Extract the [X, Y] coordinate from the center of the cell holding the provided text.  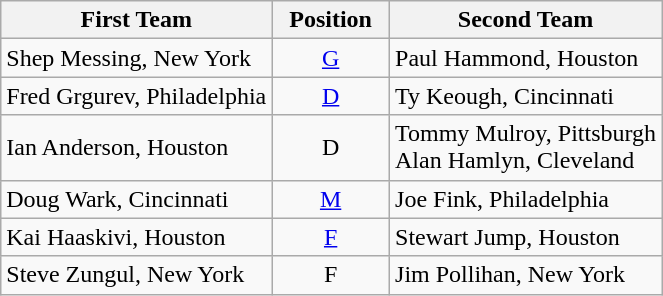
G [331, 58]
Kai Haaskivi, Houston [136, 237]
Ty Keough, Cincinnati [526, 96]
Paul Hammond, Houston [526, 58]
Shep Messing, New York [136, 58]
Ian Anderson, Houston [136, 148]
Tommy Mulroy, PittsburghAlan Hamlyn, Cleveland [526, 148]
Fred Grgurev, Philadelphia [136, 96]
Steve Zungul, New York [136, 275]
Stewart Jump, Houston [526, 237]
Jim Pollihan, New York [526, 275]
First Team [136, 20]
Second Team [526, 20]
M [331, 199]
Position [331, 20]
Joe Fink, Philadelphia [526, 199]
Doug Wark, Cincinnati [136, 199]
